Determine the [x, y] coordinate at the center of the cell enclosing the given text.  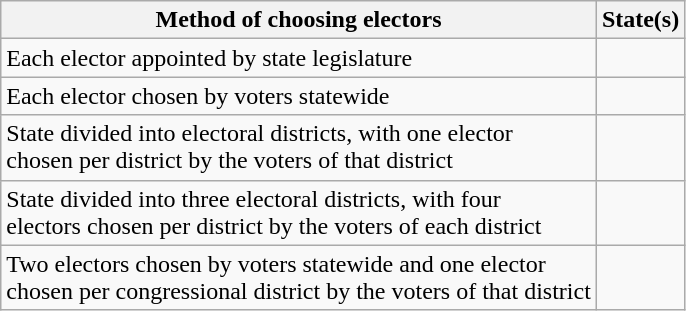
Two electors chosen by voters statewide and one elector chosen per congressional district by the voters of that district [299, 278]
State(s) [640, 20]
Each elector appointed by state legislature [299, 58]
Each elector chosen by voters statewide [299, 96]
State divided into electoral districts, with one electorchosen per district by the voters of that district [299, 148]
State divided into three electoral districts, with fourelectors chosen per district by the voters of each district [299, 212]
Method of choosing electors [299, 20]
